Return (x, y) of the center of cell containing provided text 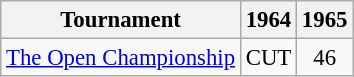
1964 (268, 20)
The Open Championship (121, 58)
Tournament (121, 20)
CUT (268, 58)
1965 (325, 20)
46 (325, 58)
